Output the (X, Y) coordinate of the center of the cell containing the given text.  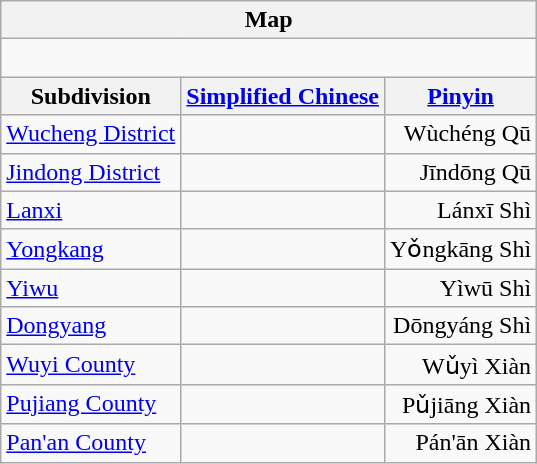
Jīndōng Qū (461, 172)
Pǔjiāng Xiàn (461, 404)
Dongyang (91, 326)
Yìwū Shì (461, 288)
Dōngyáng Shì (461, 326)
Yiwu (91, 288)
Simplified Chinese (283, 96)
Lanxi (91, 210)
Pan'an County (91, 443)
Wùchéng Qū (461, 134)
Wucheng District (91, 134)
Wǔyì Xiàn (461, 365)
Subdivision (91, 96)
Yǒngkāng Shì (461, 249)
Map (269, 20)
Pinyin (461, 96)
Pujiang County (91, 404)
Pán'ān Xiàn (461, 443)
Yongkang (91, 249)
Lánxī Shì (461, 210)
Jindong District (91, 172)
Wuyi County (91, 365)
